Capture the cell that displays the provided text and extract its [x, y] central coordinate. 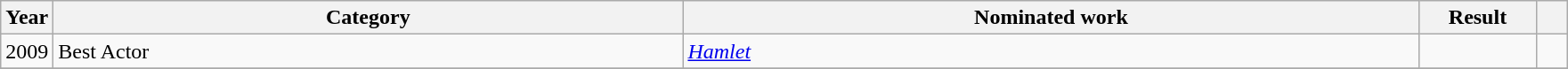
Nominated work [1051, 18]
Result [1478, 18]
Year [27, 18]
Category [369, 18]
Best Actor [369, 51]
Hamlet [1051, 51]
2009 [27, 51]
